Determine the (x, y) coordinate at the center of the cell enclosing the given text.  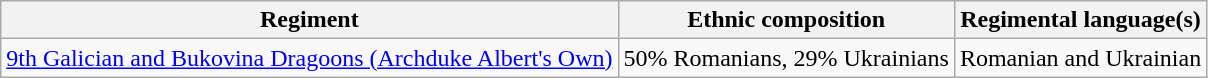
Regimental language(s) (1080, 20)
9th Galician and Bukovina Dragoons (Archduke Albert's Own) (310, 58)
Ethnic composition (786, 20)
Romanian and Ukrainian (1080, 58)
50% Romanians, 29% Ukrainians (786, 58)
Regiment (310, 20)
